Extract the [x, y] coordinate from the center of the cell holding the provided text.  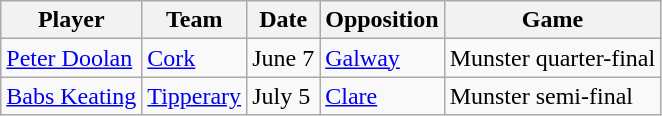
Date [284, 20]
Munster quarter-final [552, 58]
Galway [382, 58]
June 7 [284, 58]
Game [552, 20]
Babs Keating [72, 96]
Peter Doolan [72, 58]
Cork [194, 58]
Munster semi-final [552, 96]
Team [194, 20]
Clare [382, 96]
Opposition [382, 20]
July 5 [284, 96]
Player [72, 20]
Tipperary [194, 96]
